For the text-containing cell, return its midpoint in (X, Y) coordinate format. 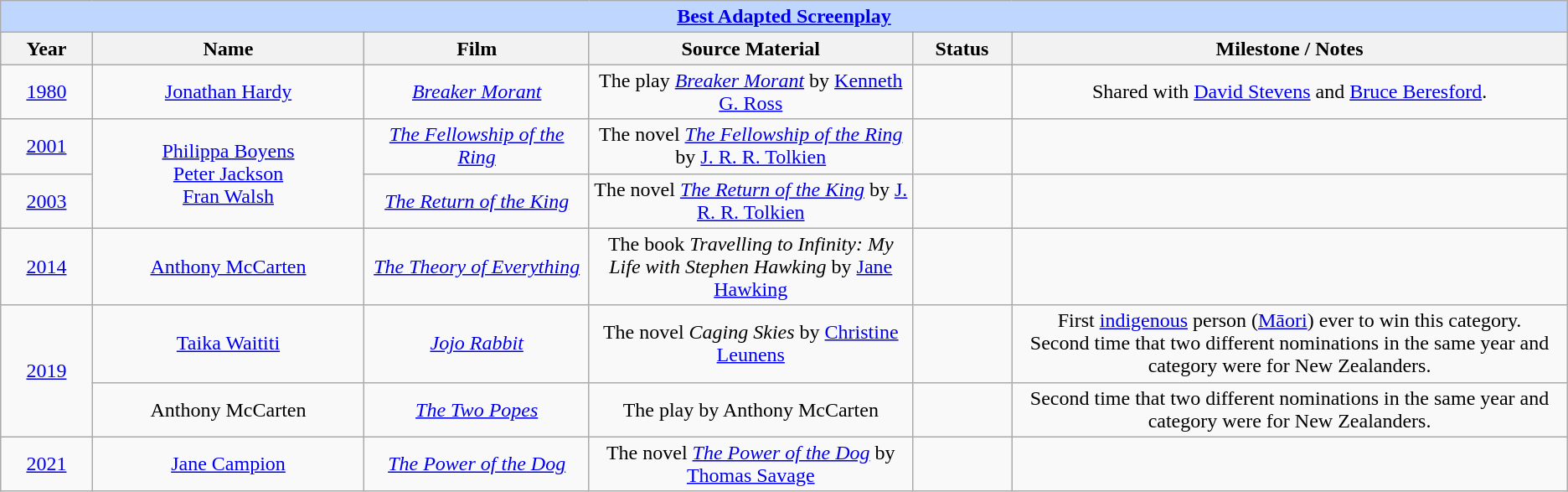
The Power of the Dog (477, 464)
2019 (47, 370)
1980 (47, 92)
The Theory of Everything (477, 267)
Second time that two different nominations in the same year and category were for New Zealanders. (1290, 409)
The play Breaker Morant by Kenneth G. Ross (750, 92)
The Two Popes (477, 409)
The novel The Power of the Dog by Thomas Savage (750, 464)
The novel The Fellowship of the Ring by J. R. R. Tolkien (750, 146)
Taika Waititi (228, 344)
Jane Campion (228, 464)
Shared with David Stevens and Bruce Beresford. (1290, 92)
The book Travelling to Infinity: My Life with Stephen Hawking by Jane Hawking (750, 267)
2014 (47, 267)
The Fellowship of the Ring (477, 146)
The novel The Return of the King by J. R. R. Tolkien (750, 201)
2021 (47, 464)
The novel Caging Skies by Christine Leunens (750, 344)
The Return of the King (477, 201)
Milestone / Notes (1290, 49)
The play by Anthony McCarten (750, 409)
Status (962, 49)
Year (47, 49)
2003 (47, 201)
Breaker Morant (477, 92)
Name (228, 49)
2001 (47, 146)
Philippa BoyensPeter JacksonFran Walsh (228, 173)
Jonathan Hardy (228, 92)
Film (477, 49)
Source Material (750, 49)
Jojo Rabbit (477, 344)
Best Adapted Screenplay (784, 17)
